Determine the (x, y) coordinate at the center of the cell enclosing the given text.  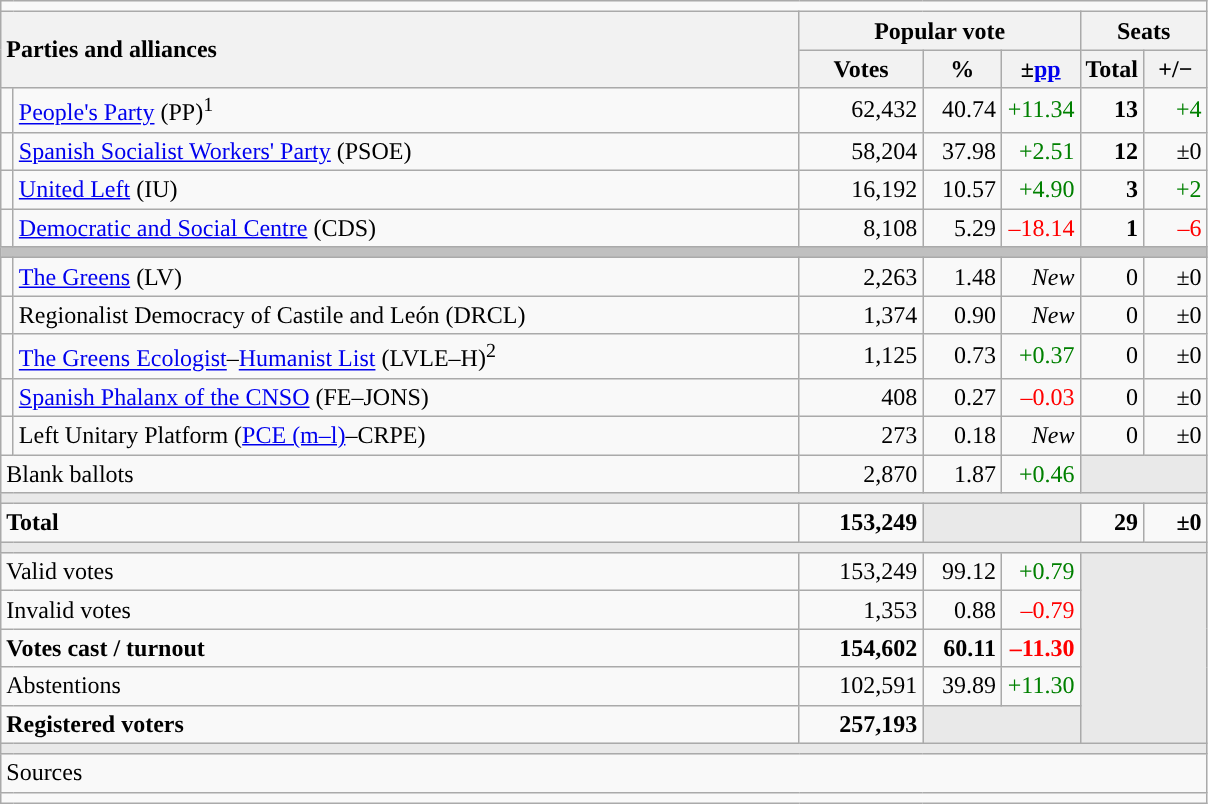
+4.90 (1040, 190)
1,353 (861, 610)
37.98 (962, 151)
+/− (1176, 69)
+0.79 (1040, 572)
% (962, 69)
Regionalist Democracy of Castile and León (DRCL) (406, 315)
+11.30 (1040, 686)
Seats (1144, 31)
–6 (1176, 228)
0.27 (962, 397)
The Greens Ecologist–Humanist List (LVLE–H)2 (406, 356)
+2 (1176, 190)
1.87 (962, 474)
5.29 (962, 228)
Spanish Socialist Workers' Party (PSOE) (406, 151)
58,204 (861, 151)
0.90 (962, 315)
+0.46 (1040, 474)
1.48 (962, 277)
40.74 (962, 110)
+11.34 (1040, 110)
10.57 (962, 190)
257,193 (861, 724)
99.12 (962, 572)
408 (861, 397)
–0.79 (1040, 610)
Sources (604, 773)
+4 (1176, 110)
Spanish Phalanx of the CNSO (FE–JONS) (406, 397)
Blank ballots (400, 474)
154,602 (861, 648)
+0.37 (1040, 356)
Invalid votes (400, 610)
102,591 (861, 686)
16,192 (861, 190)
–0.03 (1040, 397)
–11.30 (1040, 648)
12 (1112, 151)
Popular vote (940, 31)
–18.14 (1040, 228)
0.88 (962, 610)
62,432 (861, 110)
60.11 (962, 648)
The Greens (LV) (406, 277)
Votes cast / turnout (400, 648)
2,870 (861, 474)
273 (861, 435)
People's Party (PP)1 (406, 110)
Abstentions (400, 686)
United Left (IU) (406, 190)
Left Unitary Platform (PCE (m–l)–CRPE) (406, 435)
13 (1112, 110)
0.73 (962, 356)
Valid votes (400, 572)
1,374 (861, 315)
Democratic and Social Centre (CDS) (406, 228)
1,125 (861, 356)
8,108 (861, 228)
Registered voters (400, 724)
29 (1112, 523)
39.89 (962, 686)
Parties and alliances (400, 50)
Votes (861, 69)
0.18 (962, 435)
3 (1112, 190)
1 (1112, 228)
+2.51 (1040, 151)
2,263 (861, 277)
±pp (1040, 69)
